Scan for the cell matching the given text and deliver its [X, Y] coordinate at center. 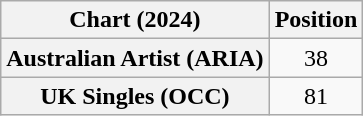
81 [316, 96]
UK Singles (OCC) [135, 96]
Position [316, 20]
Australian Artist (ARIA) [135, 58]
38 [316, 58]
Chart (2024) [135, 20]
